Find where the given text appears and provide that cell's center as (X, Y) coordinate. 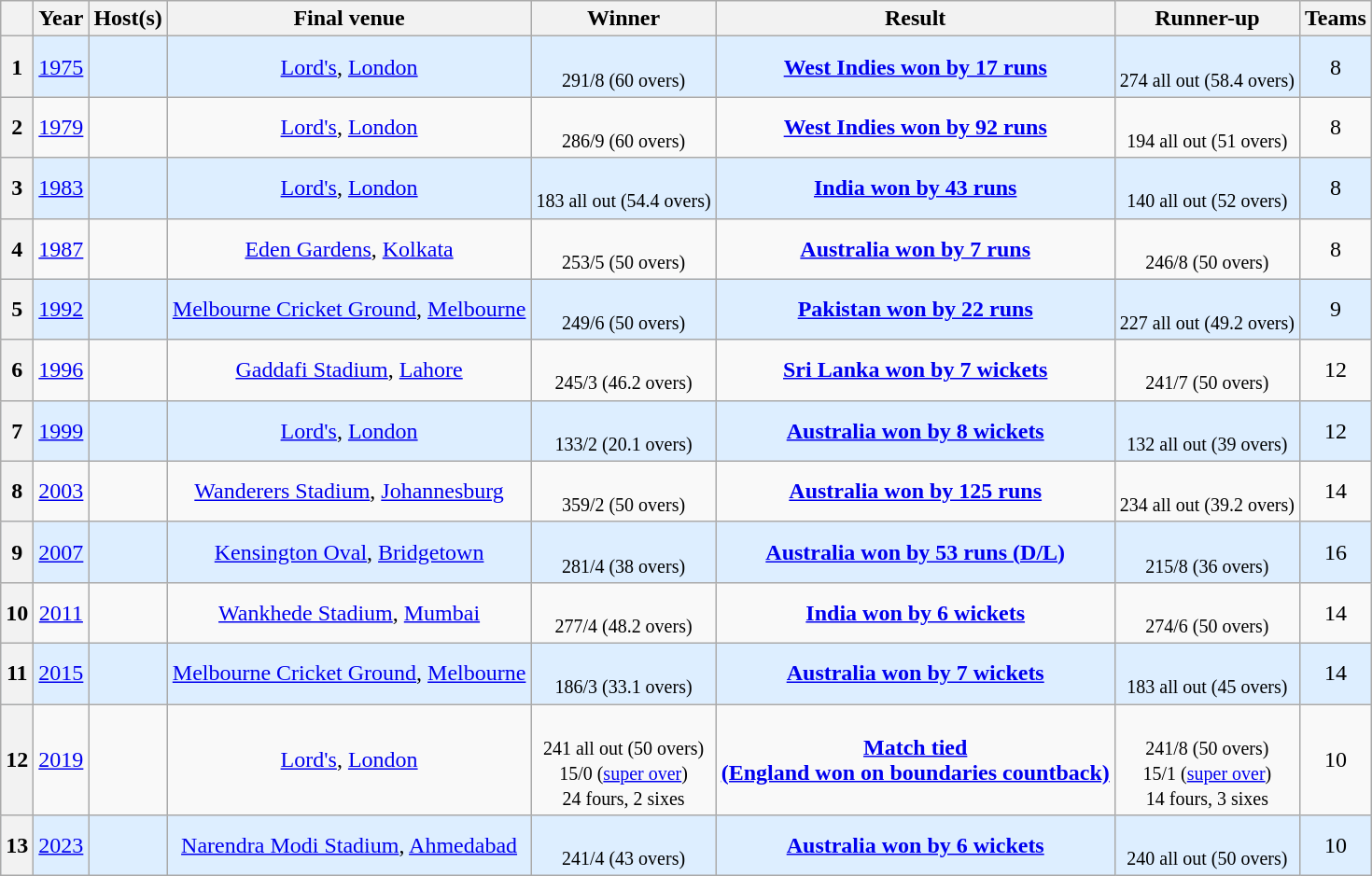
16 (1335, 552)
West Indies won by 92 runs (915, 127)
Final venue (349, 19)
277/4 (48.2 overs) (623, 612)
2019 (62, 759)
140 all out (52 overs) (1207, 188)
Result (915, 19)
7 (17, 431)
Winner (623, 19)
11 (17, 674)
2007 (62, 552)
246/8 (50 overs) (1207, 248)
India won by 6 wickets (915, 612)
2023 (62, 845)
Pakistan won by 22 runs (915, 310)
281/4 (38 overs) (623, 552)
227 all out (49.2 overs) (1207, 310)
253/5 (50 overs) (623, 248)
Year (62, 19)
India won by 43 runs (915, 188)
241/7 (50 overs) (1207, 369)
1987 (62, 248)
291/8 (60 overs) (623, 67)
West Indies won by 17 runs (915, 67)
2015 (62, 674)
234 all out (39.2 overs) (1207, 491)
2011 (62, 612)
Wankhede Stadium, Mumbai (349, 612)
Runner-up (1207, 19)
5 (17, 310)
1996 (62, 369)
1 (17, 67)
Australia won by 7 wickets (915, 674)
Australia won by 125 runs (915, 491)
13 (17, 845)
Australia won by 8 wickets (915, 431)
215/8 (36 overs) (1207, 552)
Host(s) (128, 19)
240 all out (50 overs) (1207, 845)
274 all out (58.4 overs) (1207, 67)
Kensington Oval, Bridgetown (349, 552)
Narendra Modi Stadium, Ahmedabad (349, 845)
1983 (62, 188)
3 (17, 188)
Match tied (England won on boundaries countback) (915, 759)
6 (17, 369)
2003 (62, 491)
2 (17, 127)
133/2 (20.1 overs) (623, 431)
359/2 (50 overs) (623, 491)
4 (17, 248)
1979 (62, 127)
Wanderers Stadium, Johannesburg (349, 491)
274/6 (50 overs) (1207, 612)
241 all out (50 overs)15/0 (super over)24 fours, 2 sixes (623, 759)
183 all out (54.4 overs) (623, 188)
1992 (62, 310)
194 all out (51 overs) (1207, 127)
1999 (62, 431)
249/6 (50 overs) (623, 310)
241/8 (50 overs)15/1 (super over)14 fours, 3 sixes (1207, 759)
Gaddafi Stadium, Lahore (349, 369)
286/9 (60 overs) (623, 127)
241/4 (43 overs) (623, 845)
Eden Gardens, Kolkata (349, 248)
Australia won by 7 runs (915, 248)
132 all out (39 overs) (1207, 431)
245/3 (46.2 overs) (623, 369)
Teams (1335, 19)
1975 (62, 67)
Sri Lanka won by 7 wickets (915, 369)
183 all out (45 overs) (1207, 674)
186/3 (33.1 overs) (623, 674)
Australia won by 6 wickets (915, 845)
Australia won by 53 runs (D/L) (915, 552)
